From the cell containing the given text, extract its center point as [X, Y] coordinate. 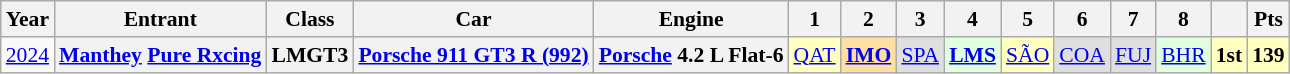
Entrant [160, 19]
1 [815, 19]
Pts [1268, 19]
1st [1230, 55]
8 [1184, 19]
SÃO [1028, 55]
QAT [815, 55]
7 [1133, 19]
IMO [869, 55]
139 [1268, 55]
Engine [692, 19]
FUJ [1133, 55]
COA [1082, 55]
BHR [1184, 55]
3 [920, 19]
2 [869, 19]
Manthey Pure Rxcing [160, 55]
4 [972, 19]
LMS [972, 55]
Porsche 4.2 L Flat-6 [692, 55]
6 [1082, 19]
2024 [28, 55]
Class [310, 19]
5 [1028, 19]
LMGT3 [310, 55]
Year [28, 19]
Porsche 911 GT3 R (992) [473, 55]
Car [473, 19]
SPA [920, 55]
